From the cell containing the given text, extract its center point as [x, y] coordinate. 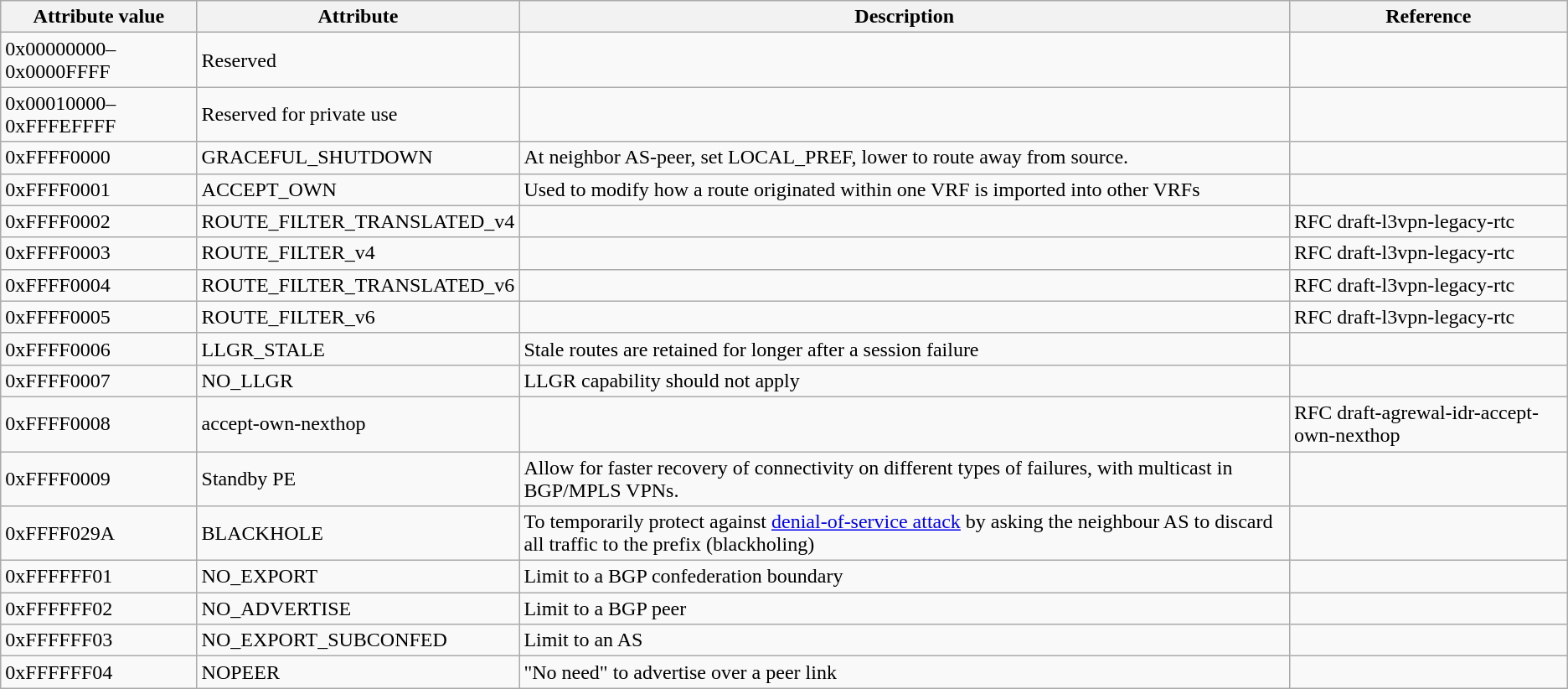
ROUTE_FILTER_TRANSLATED_v6 [358, 285]
0xFFFF0000 [99, 158]
ACCEPT_OWN [358, 189]
Reserved [358, 60]
GRACEFUL_SHUTDOWN [358, 158]
Reserved for private use [358, 114]
Description [905, 17]
At neighbor AS-peer, set LOCAL_PREF, lower to route away from source. [905, 158]
RFC draft-agrewal-idr-accept-own-nexthop [1428, 424]
LLGR_STALE [358, 349]
0xFFFF0002 [99, 221]
Standby PE [358, 478]
NO_EXPORT_SUBCONFED [358, 640]
0xFFFFFF01 [99, 577]
accept-own-nexthop [358, 424]
0x00000000–0x0000FFFF [99, 60]
Attribute value [99, 17]
Attribute [358, 17]
0xFFFF029A [99, 533]
NO_EXPORT [358, 577]
Limit to an AS [905, 640]
0xFFFF0005 [99, 317]
0x00010000–0xFFFEFFFF [99, 114]
0xFFFF0007 [99, 381]
LLGR capability should not apply [905, 381]
NO_ADVERTISE [358, 609]
Allow for faster recovery of connectivity on different types of failures, with multicast in BGP/MPLS VPNs. [905, 478]
To temporarily protect against denial-of-service attack by asking the neighbour AS to discard all traffic to the prefix (blackholing) [905, 533]
0xFFFF0003 [99, 253]
Stale routes are retained for longer after a session failure [905, 349]
0xFFFFFF02 [99, 609]
NOPEER [358, 672]
"No need" to advertise over a peer link [905, 672]
Limit to a BGP peer [905, 609]
0xFFFFFF03 [99, 640]
0xFFFF0006 [99, 349]
0xFFFF0009 [99, 478]
ROUTE_FILTER_v6 [358, 317]
0xFFFF0004 [99, 285]
0xFFFFFF04 [99, 672]
NO_LLGR [358, 381]
Limit to a BGP confederation boundary [905, 577]
ROUTE_FILTER_TRANSLATED_v4 [358, 221]
Used to modify how a route originated within one VRF is imported into other VRFs [905, 189]
BLACKHOLE [358, 533]
ROUTE_FILTER_v4 [358, 253]
0xFFFF0001 [99, 189]
Reference [1428, 17]
0xFFFF0008 [99, 424]
